Return [x, y] of the center of cell containing provided text 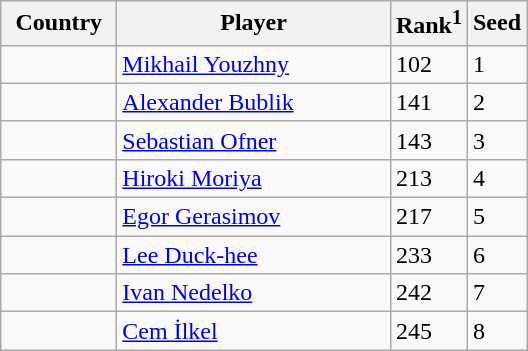
213 [428, 178]
Cem İlkel [254, 331]
Alexander Bublik [254, 102]
Seed [496, 24]
3 [496, 140]
Egor Gerasimov [254, 217]
8 [496, 331]
245 [428, 331]
141 [428, 102]
2 [496, 102]
Rank1 [428, 24]
102 [428, 64]
1 [496, 64]
Sebastian Ofner [254, 140]
242 [428, 293]
Player [254, 24]
233 [428, 255]
Mikhail Youzhny [254, 64]
Ivan Nedelko [254, 293]
Hiroki Moriya [254, 178]
4 [496, 178]
Country [59, 24]
143 [428, 140]
217 [428, 217]
6 [496, 255]
Lee Duck-hee [254, 255]
5 [496, 217]
7 [496, 293]
